Pinpoint the cell where the given text exists, returning its [X, Y] midpoint coordinate. 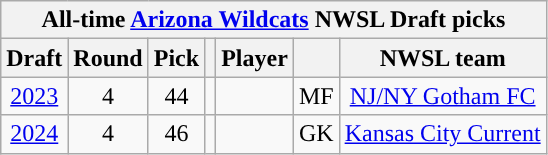
GK [316, 134]
Pick [176, 58]
2024 [34, 134]
NWSL team [442, 58]
Kansas City Current [442, 134]
MF [316, 96]
Draft [34, 58]
2023 [34, 96]
All-time Arizona Wildcats NWSL Draft picks [274, 20]
NJ/NY Gotham FC [442, 96]
Round [108, 58]
44 [176, 96]
46 [176, 134]
Player [255, 58]
